Detect which cell encompasses the target text, then output its (X, Y) center coordinate. 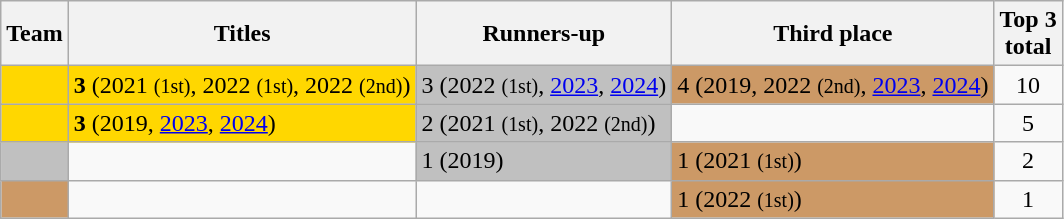
Team (35, 34)
1 (2021 (1st)) (833, 161)
2 (1028, 161)
2 (2021 (1st), 2022 (2nd)) (544, 123)
3 (2019, 2023, 2024) (242, 123)
3 (2021 (1st), 2022 (1st), 2022 (2nd)) (242, 85)
3 (2022 (1st), 2023, 2024) (544, 85)
5 (1028, 123)
1 (1028, 199)
10 (1028, 85)
Titles (242, 34)
Runners-up (544, 34)
1 (2019) (544, 161)
Top 3 total (1028, 34)
4 (2019, 2022 (2nd), 2023, 2024) (833, 85)
Third place (833, 34)
1 (2022 (1st)) (833, 199)
